Capture the cell that displays the provided text and extract its (x, y) central coordinate. 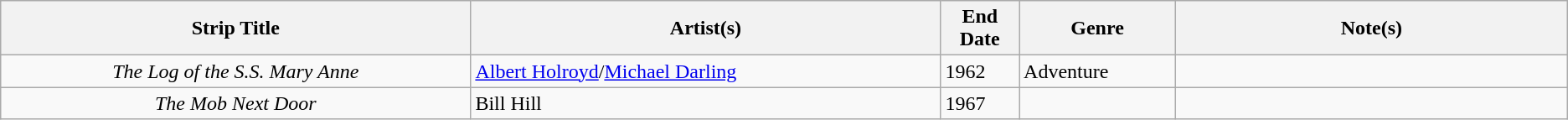
1962 (980, 71)
Note(s) (1372, 29)
Artist(s) (705, 29)
Strip Title (236, 29)
Genre (1097, 29)
The Log of the S.S. Mary Anne (236, 71)
Adventure (1097, 71)
End Date (980, 29)
Bill Hill (705, 103)
1967 (980, 103)
The Mob Next Door (236, 103)
Albert Holroyd/Michael Darling (705, 71)
